Output the [X, Y] coordinate of the center of the cell containing the given text.  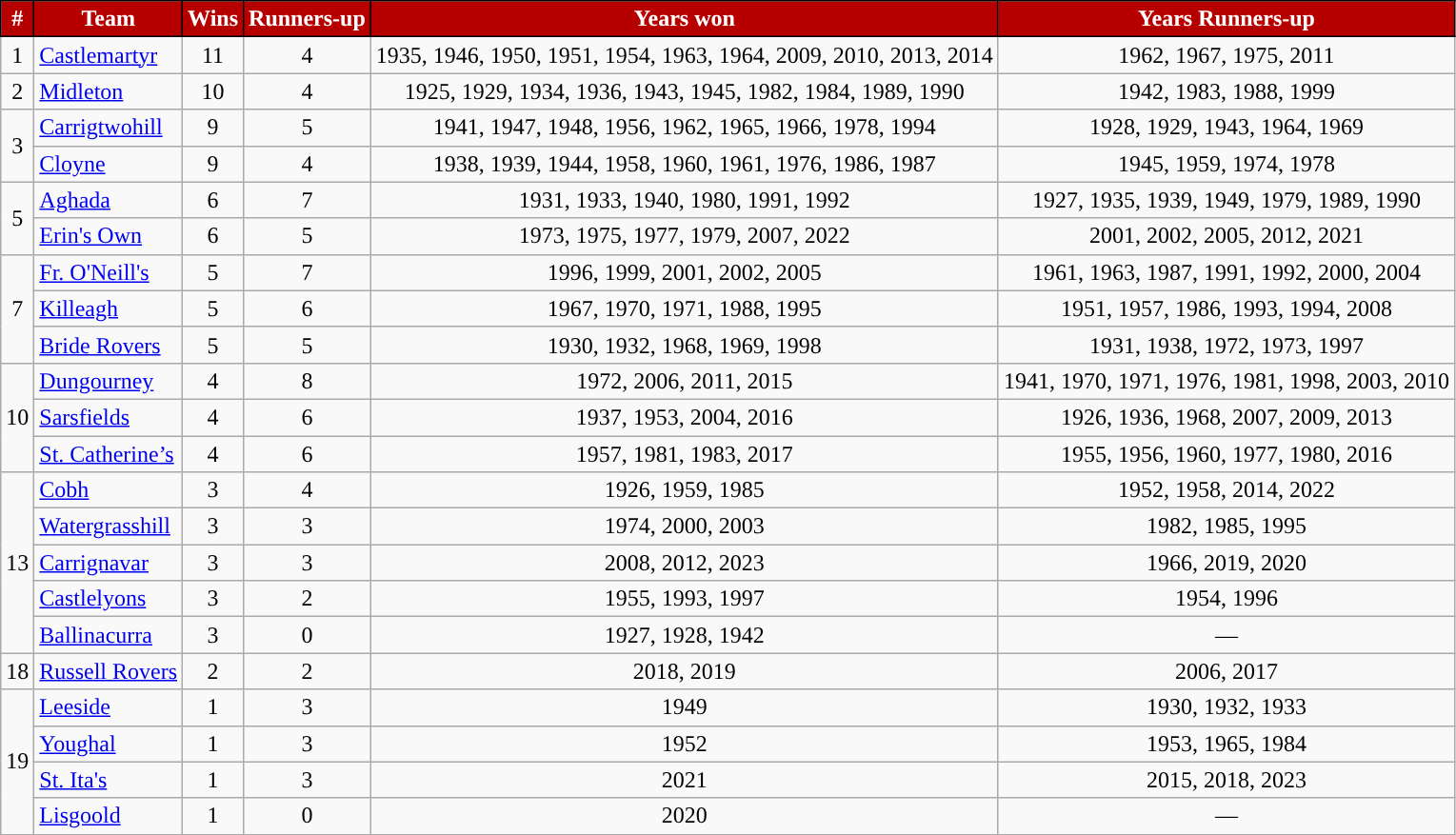
Castlemartyr [109, 55]
1982, 1985, 1995 [1227, 527]
18 [17, 671]
2020 [684, 816]
1945, 1959, 1974, 1978 [1227, 164]
8 [308, 381]
1926, 1936, 1968, 2007, 2009, 2013 [1227, 417]
Midleton [109, 91]
Years Runners-up [1227, 19]
1973, 1975, 1977, 1979, 2007, 2022 [684, 236]
2021 [684, 780]
1996, 1999, 2001, 2002, 2005 [684, 272]
Years won [684, 19]
Team [109, 19]
Youghal [109, 744]
1961, 1963, 1987, 1991, 1992, 2000, 2004 [1227, 272]
Russell Rovers [109, 671]
Dungourney [109, 381]
1935, 1946, 1950, 1951, 1954, 1963, 1964, 2009, 2010, 2013, 2014 [684, 55]
Sarsfields [109, 417]
St. Catherine’s [109, 454]
2008, 2012, 2023 [684, 563]
Runners-up [308, 19]
1927, 1935, 1939, 1949, 1979, 1989, 1990 [1227, 200]
1930, 1932, 1933 [1227, 707]
1952 [684, 744]
1931, 1938, 1972, 1973, 1997 [1227, 345]
1942, 1983, 1988, 1999 [1227, 91]
2001, 2002, 2005, 2012, 2021 [1227, 236]
1928, 1929, 1943, 1964, 1969 [1227, 128]
Wins [213, 19]
1954, 1996 [1227, 599]
1955, 1993, 1997 [684, 599]
Leeside [109, 707]
1955, 1956, 1960, 1977, 1980, 2016 [1227, 454]
Killeagh [109, 308]
Bride Rovers [109, 345]
11 [213, 55]
1949 [684, 707]
1972, 2006, 2011, 2015 [684, 381]
Castlelyons [109, 599]
Carrignavar [109, 563]
1930, 1932, 1968, 1969, 1998 [684, 345]
1925, 1929, 1934, 1936, 1943, 1945, 1982, 1984, 1989, 1990 [684, 91]
Ballinacurra [109, 635]
1931, 1933, 1940, 1980, 1991, 1992 [684, 200]
Cloyne [109, 164]
13 [17, 563]
1926, 1959, 1985 [684, 490]
1937, 1953, 2004, 2016 [684, 417]
Carrigtwohill [109, 128]
Lisgoold [109, 816]
1966, 2019, 2020 [1227, 563]
Fr. O'Neill's [109, 272]
2006, 2017 [1227, 671]
Aghada [109, 200]
1938, 1939, 1944, 1958, 1960, 1961, 1976, 1986, 1987 [684, 164]
19 [17, 762]
St. Ita's [109, 780]
1962, 1967, 1975, 2011 [1227, 55]
Watergrasshill [109, 527]
1952, 1958, 2014, 2022 [1227, 490]
1951, 1957, 1986, 1993, 1994, 2008 [1227, 308]
1957, 1981, 1983, 2017 [684, 454]
1941, 1970, 1971, 1976, 1981, 1998, 2003, 2010 [1227, 381]
Cobh [109, 490]
Erin's Own [109, 236]
# [17, 19]
1974, 2000, 2003 [684, 527]
1967, 1970, 1971, 1988, 1995 [684, 308]
1927, 1928, 1942 [684, 635]
1941, 1947, 1948, 1956, 1962, 1965, 1966, 1978, 1994 [684, 128]
2015, 2018, 2023 [1227, 780]
1953, 1965, 1984 [1227, 744]
2018, 2019 [684, 671]
